Search for the cell housing the specified text and yield its (X, Y) center coordinate. 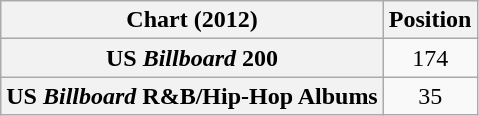
174 (430, 58)
Chart (2012) (192, 20)
US Billboard R&B/Hip-Hop Albums (192, 96)
35 (430, 96)
US Billboard 200 (192, 58)
Position (430, 20)
